Search for the cell housing the specified text and yield its [x, y] center coordinate. 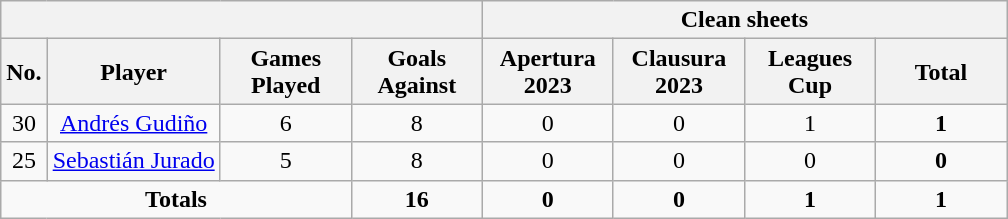
Apertura 2023 [548, 72]
Player [134, 72]
Goals Against [416, 72]
Leagues Cup [810, 72]
25 [24, 161]
Clausura 2023 [678, 72]
Games Played [286, 72]
Andrés Gudiño [134, 123]
30 [24, 123]
Clean sheets [744, 20]
Sebastián Jurado [134, 161]
Total [942, 72]
Totals [176, 199]
5 [286, 161]
6 [286, 123]
16 [416, 199]
No. [24, 72]
